Locate the cell with the specified text and output its [X, Y] center coordinate. 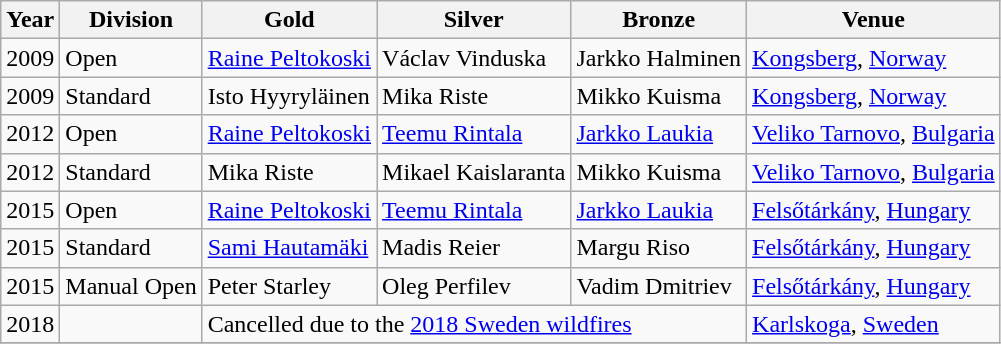
Year [30, 20]
Isto Hyyryläinen [289, 96]
Václav Vinduska [474, 58]
Cancelled due to the 2018 Sweden wildfires [474, 324]
Vadim Dmitriev [659, 286]
Venue [874, 20]
Madis Reier [474, 248]
Manual Open [131, 286]
Karlskoga, Sweden [874, 324]
Peter Starley [289, 286]
Oleg Perfilev [474, 286]
Division [131, 20]
2018 [30, 324]
Mikael Kaislaranta [474, 172]
Bronze [659, 20]
Sami Hautamäki [289, 248]
Jarkko Halminen [659, 58]
Margu Riso [659, 248]
Silver [474, 20]
Gold [289, 20]
